Locate the cell with the specified text and output its (x, y) center coordinate. 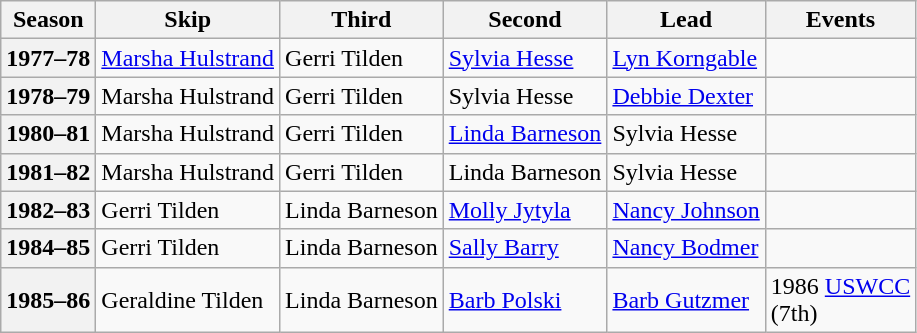
1986 USWCC (7th) (840, 300)
Nancy Johnson (686, 210)
Barb Gutzmer (686, 300)
Debbie Dexter (686, 96)
1982–83 (48, 210)
Second (525, 20)
Nancy Bodmer (686, 248)
1980–81 (48, 134)
1985–86 (48, 300)
Events (840, 20)
Third (362, 20)
1981–82 (48, 172)
1977–78 (48, 58)
1984–85 (48, 248)
Lead (686, 20)
Lyn Korngable (686, 58)
Barb Polski (525, 300)
Season (48, 20)
Skip (188, 20)
Sally Barry (525, 248)
Geraldine Tilden (188, 300)
Molly Jytyla (525, 210)
1978–79 (48, 96)
